From the cell containing the given text, extract its center point as [X, Y] coordinate. 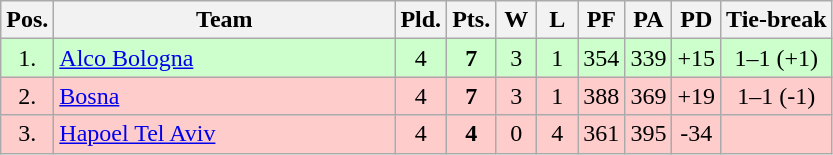
1–1 (+1) [777, 58]
0 [516, 134]
1–1 (-1) [777, 96]
Pos. [28, 20]
339 [648, 58]
Tie-break [777, 20]
Team [224, 20]
L [558, 20]
Hapoel Tel Aviv [224, 134]
Pld. [421, 20]
3. [28, 134]
361 [602, 134]
PD [696, 20]
Alco Bologna [224, 58]
388 [602, 96]
PF [602, 20]
Pts. [472, 20]
PA [648, 20]
-34 [696, 134]
395 [648, 134]
Bosna [224, 96]
+19 [696, 96]
2. [28, 96]
369 [648, 96]
354 [602, 58]
W [516, 20]
1. [28, 58]
+15 [696, 58]
